Output the (X, Y) coordinate of the center of the cell containing the given text.  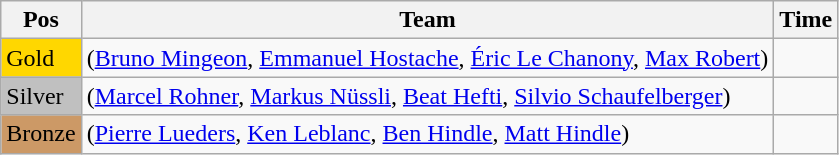
Silver (41, 96)
Time (806, 20)
Team (428, 20)
Gold (41, 58)
Pos (41, 20)
(Pierre Lueders, Ken Leblanc, Ben Hindle, Matt Hindle) (428, 134)
(Bruno Mingeon, Emmanuel Hostache, Éric Le Chanony, Max Robert) (428, 58)
Bronze (41, 134)
(Marcel Rohner, Markus Nüssli, Beat Hefti, Silvio Schaufelberger) (428, 96)
